Provide the (x, y) coordinate of the cell's center where the given text is located.  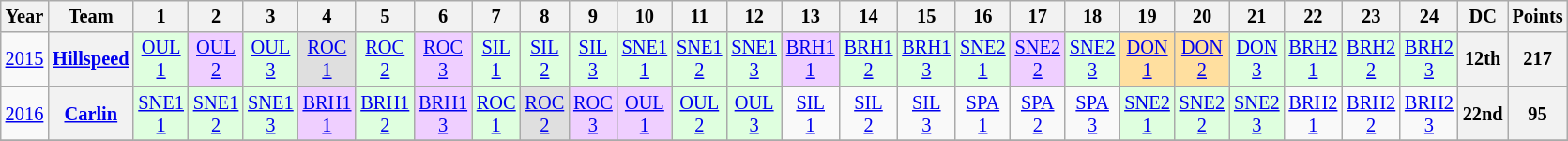
2015 (24, 59)
DC (1483, 16)
13 (811, 16)
SPA2 (1038, 114)
18 (1092, 16)
Hillspeed (90, 59)
SPA3 (1092, 114)
DON1 (1147, 59)
3 (270, 16)
2016 (24, 114)
22 (1313, 16)
DON2 (1202, 59)
21 (1256, 16)
Points (1538, 16)
12 (754, 16)
95 (1538, 114)
SPA1 (982, 114)
Team (90, 16)
10 (645, 16)
15 (926, 16)
8 (545, 16)
6 (443, 16)
4 (327, 16)
19 (1147, 16)
9 (593, 16)
23 (1371, 16)
1 (160, 16)
Carlin (90, 114)
16 (982, 16)
24 (1429, 16)
2 (216, 16)
14 (869, 16)
20 (1202, 16)
7 (496, 16)
Year (24, 16)
12th (1483, 59)
11 (699, 16)
217 (1538, 59)
17 (1038, 16)
5 (385, 16)
DON3 (1256, 59)
22nd (1483, 114)
